Identify which cell holds the provided text, then report its (x, y) central coordinate. 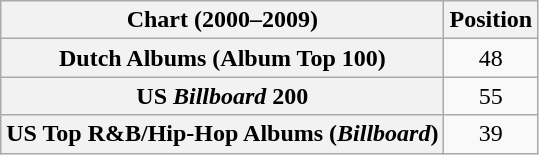
48 (491, 58)
Dutch Albums (Album Top 100) (222, 58)
Position (491, 20)
US Top R&B/Hip-Hop Albums (Billboard) (222, 134)
US Billboard 200 (222, 96)
55 (491, 96)
Chart (2000–2009) (222, 20)
39 (491, 134)
